Identify which cell holds the provided text, then report its (x, y) central coordinate. 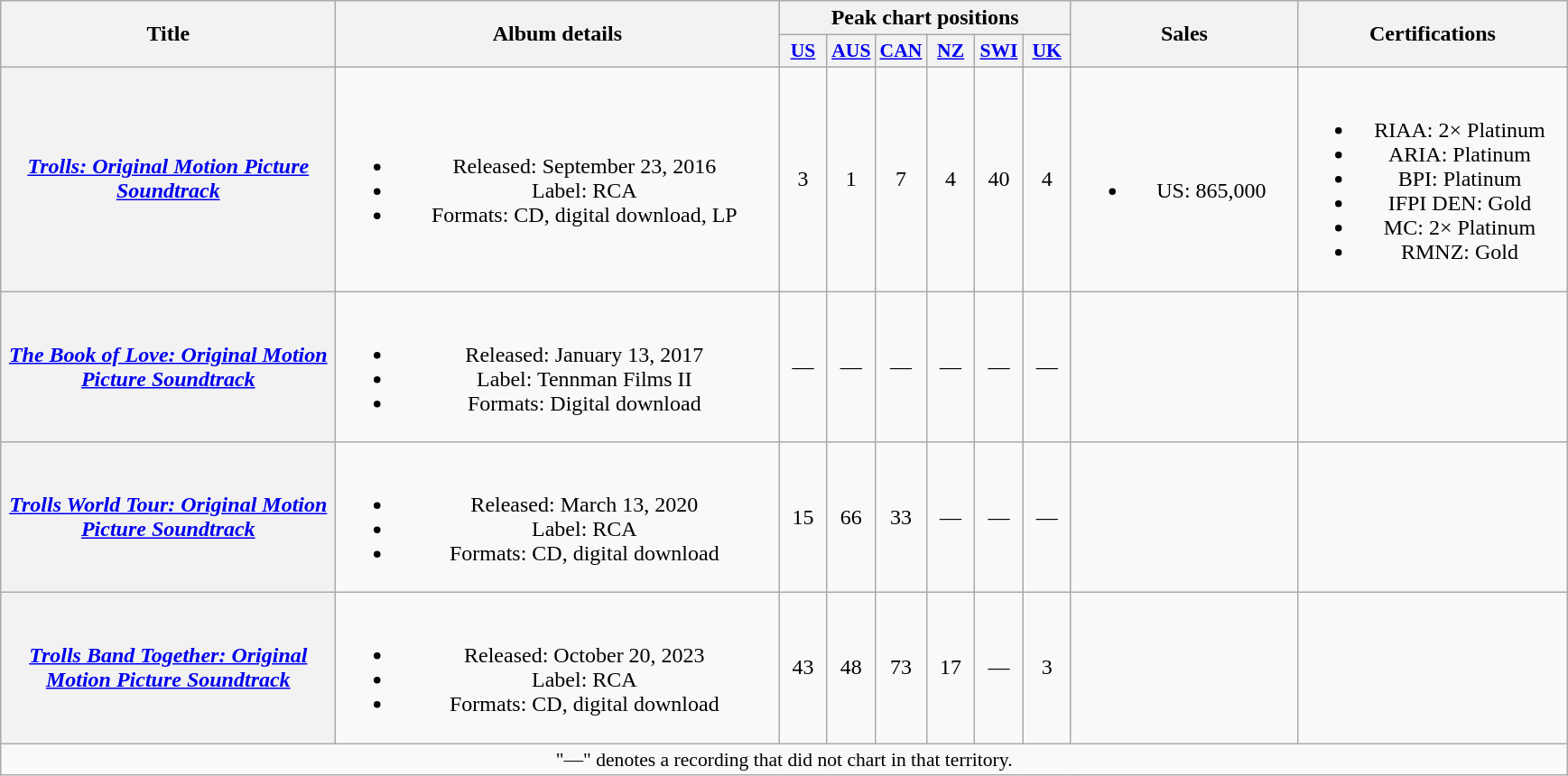
CAN (901, 51)
Trolls Band Together: Original Motion Picture Soundtrack (168, 668)
NZ (950, 51)
US (803, 51)
1 (850, 179)
43 (803, 668)
Released: September 23, 2016Label: RCAFormats: CD, digital download, LP (558, 179)
48 (850, 668)
Certifications (1432, 34)
Released: October 20, 2023Label: RCAFormats: CD, digital download (558, 668)
Album details (558, 34)
Released: January 13, 2017Label: Tennman Films IIFormats: Digital download (558, 366)
40 (998, 179)
The Book of Love: Original Motion Picture Soundtrack (168, 366)
SWI (998, 51)
Trolls World Tour: Original Motion Picture Soundtrack (168, 518)
33 (901, 518)
Peak chart positions (925, 18)
AUS (850, 51)
66 (850, 518)
UK (1047, 51)
Released: March 13, 2020Label: RCAFormats: CD, digital download (558, 518)
17 (950, 668)
73 (901, 668)
US: 865,000 (1184, 179)
7 (901, 179)
Trolls: Original Motion Picture Soundtrack (168, 179)
Sales (1184, 34)
Title (168, 34)
RIAA: 2× PlatinumARIA: PlatinumBPI: PlatinumIFPI DEN: GoldMC: 2× PlatinumRMNZ: Gold (1432, 179)
"—" denotes a recording that did not chart in that territory. (784, 760)
15 (803, 518)
